Determine the (x, y) coordinate at the center of the cell enclosing the given text.  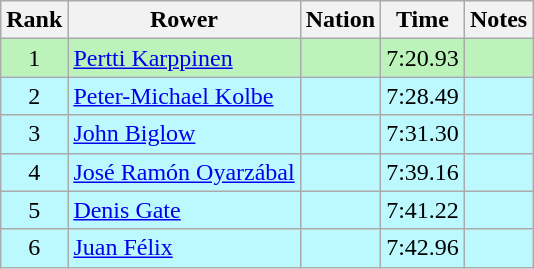
Rank (34, 20)
7:42.96 (423, 248)
1 (34, 58)
José Ramón Oyarzábal (184, 172)
Nation (340, 20)
5 (34, 210)
Denis Gate (184, 210)
7:39.16 (423, 172)
Rower (184, 20)
4 (34, 172)
Pertti Karppinen (184, 58)
2 (34, 96)
7:20.93 (423, 58)
7:31.30 (423, 134)
7:28.49 (423, 96)
John Biglow (184, 134)
6 (34, 248)
Time (423, 20)
Notes (498, 20)
7:41.22 (423, 210)
3 (34, 134)
Peter-Michael Kolbe (184, 96)
Juan Félix (184, 248)
